Capture the cell that displays the provided text and extract its (X, Y) central coordinate. 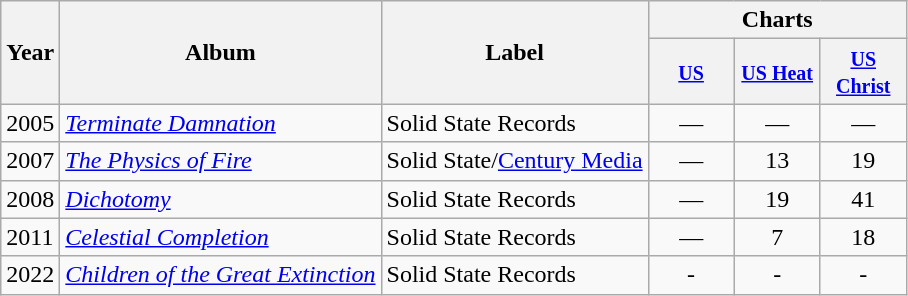
7 (777, 237)
41 (863, 199)
2022 (30, 275)
Album (220, 52)
US Heat (777, 72)
Solid State/Century Media (514, 161)
13 (777, 161)
2005 (30, 123)
2007 (30, 161)
Children of the Great Extinction (220, 275)
Terminate Damnation (220, 123)
Label (514, 52)
Year (30, 52)
Charts (777, 20)
US Christ (863, 72)
18 (863, 237)
2008 (30, 199)
2011 (30, 237)
Celestial Completion (220, 237)
US (691, 72)
Dichotomy (220, 199)
The Physics of Fire (220, 161)
